Return [x, y] of the center of cell containing provided text 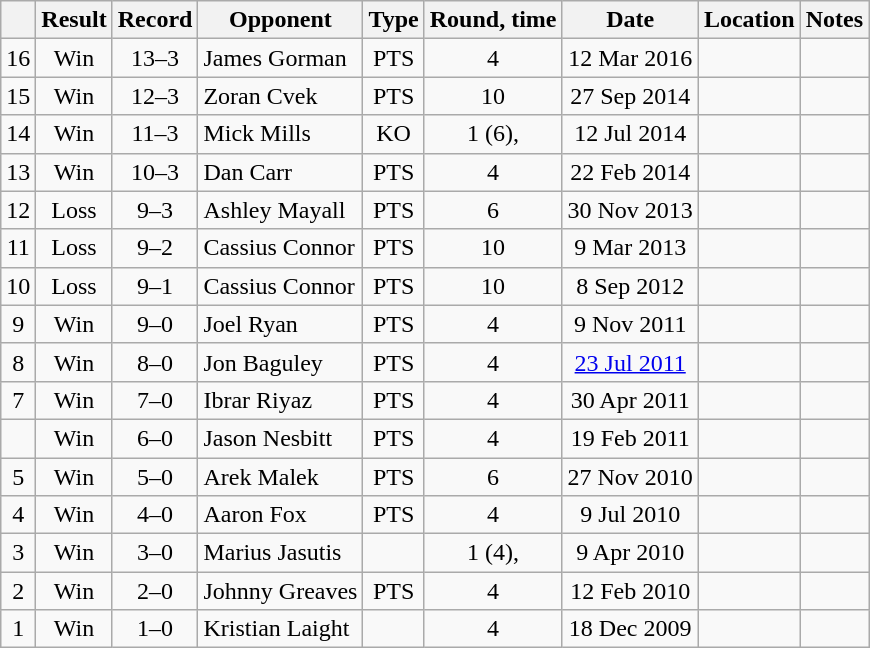
16 [18, 58]
9–0 [155, 324]
30 Apr 2011 [630, 400]
27 Sep 2014 [630, 96]
Joel Ryan [280, 324]
3–0 [155, 553]
9 Mar 2013 [630, 248]
Marius Jasutis [280, 553]
1 [18, 629]
Johnny Greaves [280, 591]
Record [155, 20]
9–3 [155, 210]
22 Feb 2014 [630, 172]
Result [74, 20]
Ashley Mayall [280, 210]
13–3 [155, 58]
30 Nov 2013 [630, 210]
9–2 [155, 248]
Zoran Cvek [280, 96]
Dan Carr [280, 172]
Aaron Fox [280, 515]
4–0 [155, 515]
9 Jul 2010 [630, 515]
5–0 [155, 477]
9 Nov 2011 [630, 324]
12 [18, 210]
18 Dec 2009 [630, 629]
11–3 [155, 134]
2–0 [155, 591]
9 Apr 2010 [630, 553]
8 Sep 2012 [630, 286]
James Gorman [280, 58]
8–0 [155, 362]
Mick Mills [280, 134]
8 [18, 362]
2 [18, 591]
9–1 [155, 286]
15 [18, 96]
Arek Malek [280, 477]
23 Jul 2011 [630, 362]
27 Nov 2010 [630, 477]
19 Feb 2011 [630, 438]
Location [749, 20]
12 Mar 2016 [630, 58]
3 [18, 553]
13 [18, 172]
Jon Baguley [280, 362]
KO [394, 134]
12–3 [155, 96]
Round, time [493, 20]
14 [18, 134]
10–3 [155, 172]
Kristian Laight [280, 629]
Type [394, 20]
12 Jul 2014 [630, 134]
Opponent [280, 20]
7 [18, 400]
Notes [834, 20]
12 Feb 2010 [630, 591]
1 (4), [493, 553]
Date [630, 20]
Jason Nesbitt [280, 438]
11 [18, 248]
1–0 [155, 629]
9 [18, 324]
1 (6), [493, 134]
6–0 [155, 438]
Ibrar Riyaz [280, 400]
7–0 [155, 400]
5 [18, 477]
